Identify which cell holds the provided text, then report its [X, Y] central coordinate. 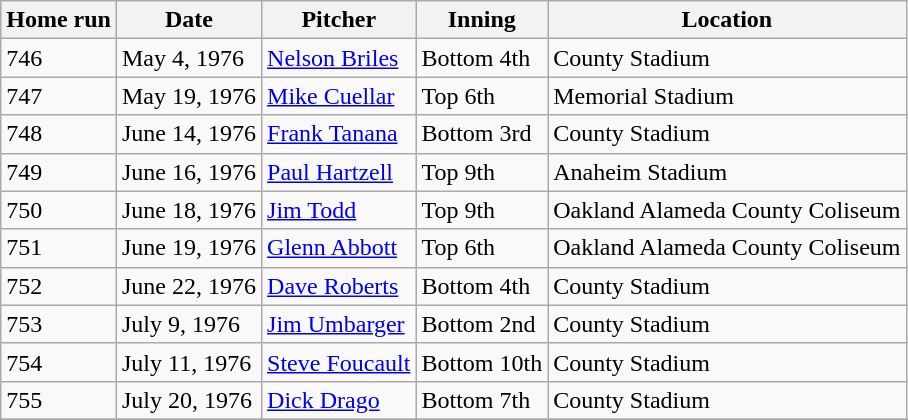
July 11, 1976 [188, 362]
Frank Tanana [339, 134]
Bottom 10th [482, 362]
Dave Roberts [339, 286]
June 22, 1976 [188, 286]
Jim Umbarger [339, 324]
754 [59, 362]
Date [188, 20]
May 4, 1976 [188, 58]
Nelson Briles [339, 58]
Jim Todd [339, 210]
Pitcher [339, 20]
May 19, 1976 [188, 96]
752 [59, 286]
Paul Hartzell [339, 172]
Dick Drago [339, 400]
Mike Cuellar [339, 96]
747 [59, 96]
Bottom 2nd [482, 324]
July 20, 1976 [188, 400]
July 9, 1976 [188, 324]
Home run [59, 20]
751 [59, 248]
746 [59, 58]
June 19, 1976 [188, 248]
749 [59, 172]
June 14, 1976 [188, 134]
Location [727, 20]
750 [59, 210]
Bottom 7th [482, 400]
Bottom 3rd [482, 134]
Memorial Stadium [727, 96]
Anaheim Stadium [727, 172]
June 16, 1976 [188, 172]
753 [59, 324]
748 [59, 134]
Steve Foucault [339, 362]
June 18, 1976 [188, 210]
Glenn Abbott [339, 248]
755 [59, 400]
Inning [482, 20]
